Output the [X, Y] coordinate of the center of the cell containing the given text.  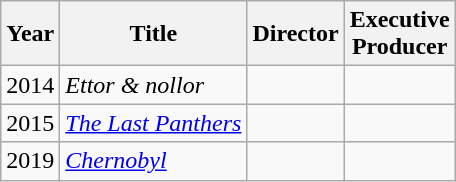
ExecutiveProducer [400, 34]
The Last Panthers [154, 123]
Ettor & nollor [154, 85]
Director [296, 34]
Title [154, 34]
2014 [30, 85]
Year [30, 34]
2015 [30, 123]
Chernobyl [154, 161]
2019 [30, 161]
